Provide the (X, Y) coordinate of the cell's center where the given text is located.  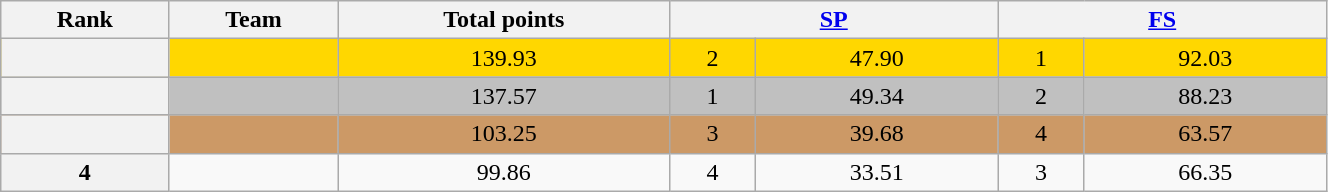
66.35 (1206, 172)
33.51 (876, 172)
88.23 (1206, 96)
103.25 (504, 134)
47.90 (876, 58)
139.93 (504, 58)
63.57 (1206, 134)
Team (254, 20)
FS (1162, 20)
Rank (85, 20)
92.03 (1206, 58)
39.68 (876, 134)
Total points (504, 20)
SP (834, 20)
49.34 (876, 96)
137.57 (504, 96)
99.86 (504, 172)
